Detect which cell encompasses the target text, then output its [x, y] center coordinate. 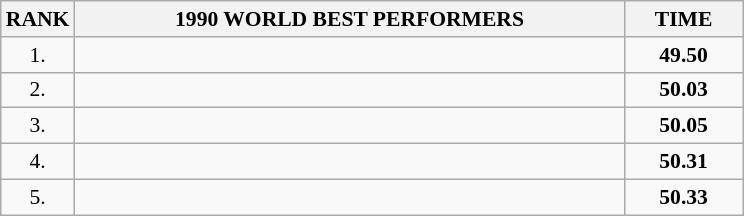
50.03 [684, 90]
3. [38, 126]
5. [38, 197]
2. [38, 90]
1. [38, 55]
50.31 [684, 162]
50.33 [684, 197]
4. [38, 162]
1990 WORLD BEST PERFORMERS [349, 19]
RANK [38, 19]
49.50 [684, 55]
TIME [684, 19]
50.05 [684, 126]
